Provide the [x, y] coordinate of the cell's center where the given text is located.  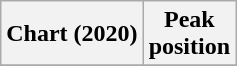
Chart (2020) [72, 34]
Peakposition [189, 34]
